Search for the cell housing the specified text and yield its [x, y] center coordinate. 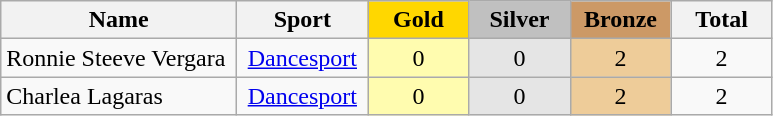
Charlea Lagaras [119, 96]
Gold [418, 20]
Ronnie Steeve Vergara [119, 58]
Silver [520, 20]
Name [119, 20]
Total [722, 20]
Sport [302, 20]
Bronze [620, 20]
